Output the (x, y) coordinate of the center of the cell containing the given text.  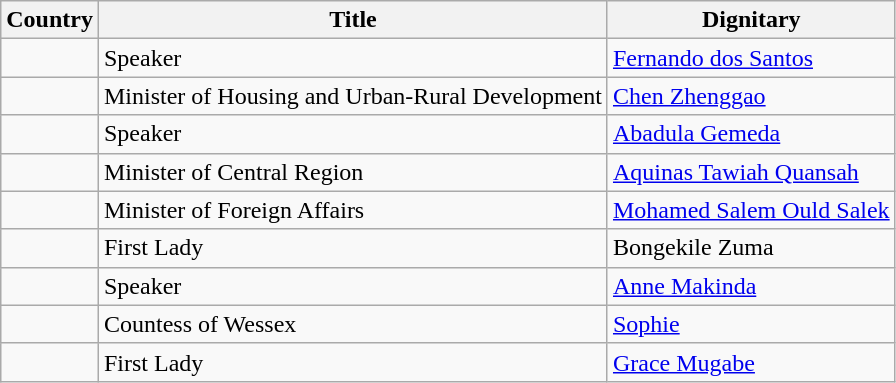
Minister of Central Region (352, 172)
Anne Makinda (751, 286)
Bongekile Zuma (751, 248)
Minister of Foreign Affairs (352, 210)
Title (352, 20)
Fernando dos Santos (751, 58)
Mohamed Salem Ould Salek (751, 210)
Minister of Housing and Urban-Rural Development (352, 96)
Countess of Wessex (352, 324)
Grace Mugabe (751, 362)
Chen Zhenggao (751, 96)
Abadula Gemeda (751, 134)
Sophie (751, 324)
Country (50, 20)
Dignitary (751, 20)
Aquinas Tawiah Quansah (751, 172)
